From the cell containing the given text, extract its center point as (X, Y) coordinate. 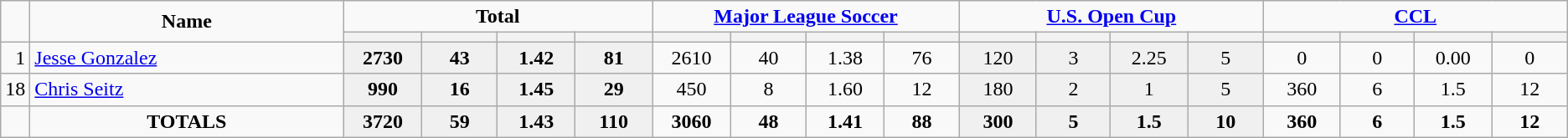
76 (921, 58)
16 (460, 89)
40 (769, 58)
120 (998, 58)
10 (1225, 121)
1.42 (536, 58)
2610 (692, 58)
990 (383, 89)
1.43 (536, 121)
18 (15, 89)
48 (769, 121)
300 (998, 121)
3060 (692, 121)
Total (498, 17)
1.41 (846, 121)
29 (614, 89)
CCL (1416, 17)
450 (692, 89)
Major League Soccer (806, 17)
U.S. Open Cup (1111, 17)
3720 (383, 121)
8 (769, 89)
81 (614, 58)
TOTALS (187, 121)
1.45 (536, 89)
1.60 (846, 89)
3 (1073, 58)
180 (998, 89)
88 (921, 121)
2 (1073, 89)
2.25 (1149, 58)
110 (614, 121)
Chris Seitz (187, 89)
43 (460, 58)
2730 (383, 58)
Name (187, 22)
Jesse Gonzalez (187, 58)
59 (460, 121)
0.00 (1452, 58)
1.38 (846, 58)
